Return [x, y] of the center of cell containing provided text 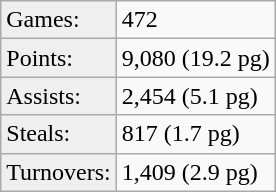
1,409 (2.9 pg) [196, 172]
Assists: [59, 96]
Points: [59, 58]
9,080 (19.2 pg) [196, 58]
817 (1.7 pg) [196, 134]
472 [196, 20]
Games: [59, 20]
2,454 (5.1 pg) [196, 96]
Steals: [59, 134]
Turnovers: [59, 172]
